For the text-containing cell, return its midpoint in [X, Y] coordinate format. 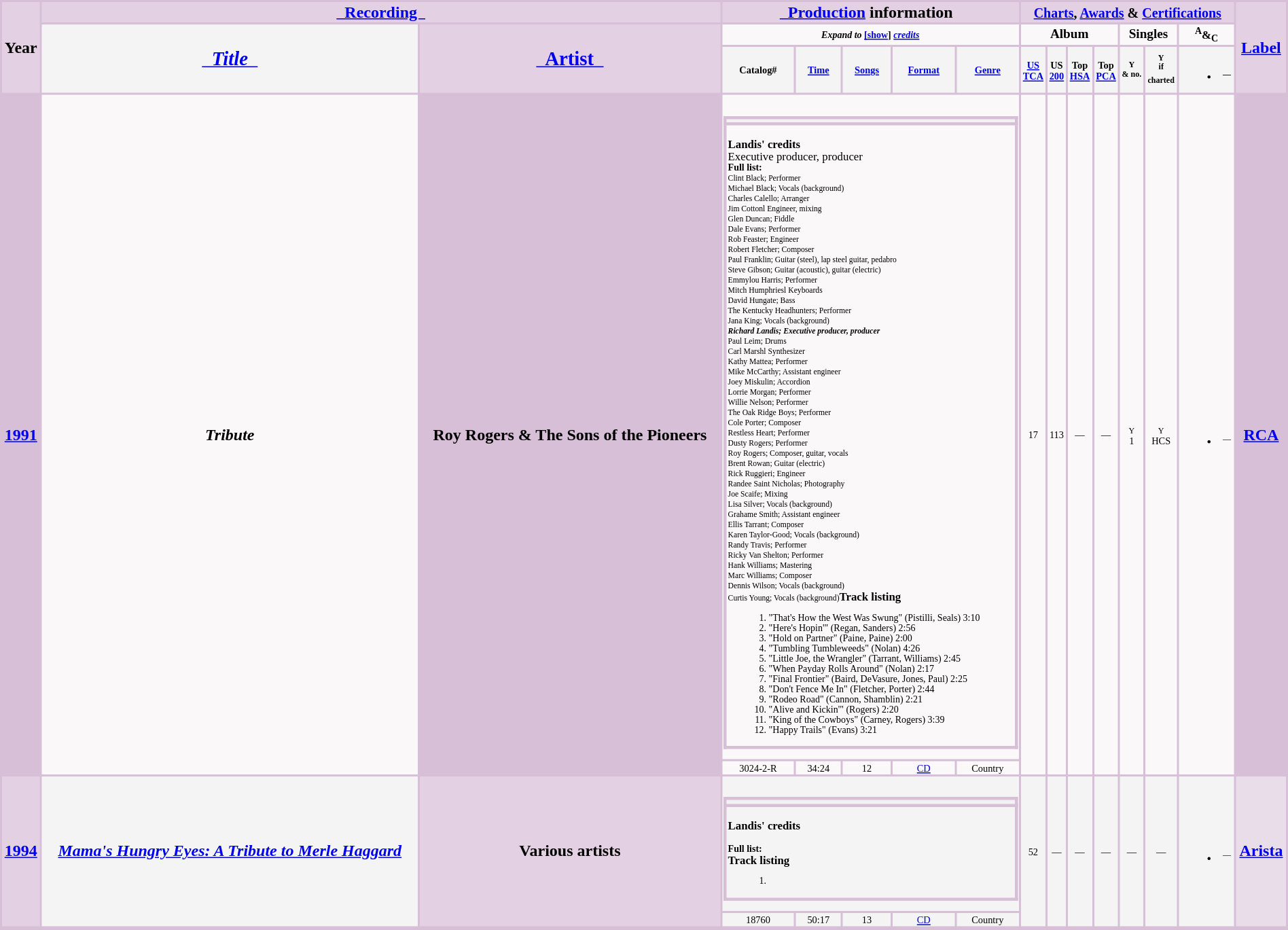
Label [1261, 48]
Arista [1261, 851]
Singles [1149, 35]
1994 [21, 851]
Format [924, 70]
TopHSA [1080, 70]
Tribute [230, 435]
50:17 [818, 920]
52 [1033, 851]
Songs [867, 70]
Year [21, 48]
Roy Rogers & The Sons of the Pioneers [570, 435]
Time [818, 70]
TopPCA [1106, 70]
113 [1057, 435]
34:24 [818, 768]
Album [1069, 35]
3024-2-R [758, 768]
Various artists [570, 851]
1991 [21, 435]
13 [867, 920]
Artist [570, 58]
Yifcharted [1161, 70]
USTCA [1033, 70]
18760 [758, 920]
Catalog# [758, 70]
US200 [1057, 70]
Y1 [1132, 435]
Production information [871, 12]
Recording [381, 12]
Mama's Hungry Eyes: A Tribute to Merle Haggard [230, 851]
Charts, Awards & Certifications [1128, 12]
Y& no. [1132, 70]
Genre [988, 70]
12 [867, 768]
YHCS [1161, 435]
A&C [1206, 35]
17 [1033, 435]
RCA [1261, 435]
Title [230, 58]
Expand to [show] credits [871, 35]
